Scan for the cell matching the given text and deliver its [X, Y] coordinate at center. 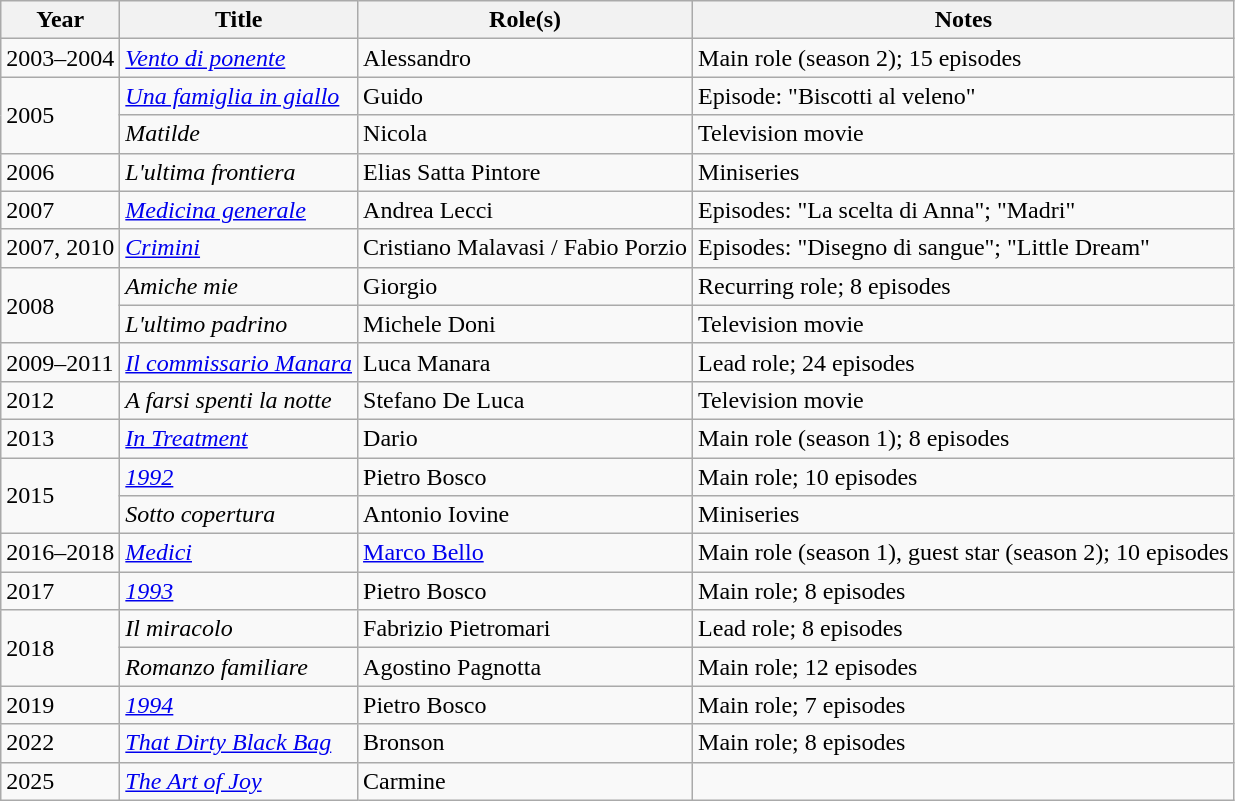
Agostino Pagnotta [526, 667]
Lead role; 8 episodes [964, 629]
Nicola [526, 134]
Role(s) [526, 20]
Fabrizio Pietromari [526, 629]
Year [60, 20]
2018 [60, 648]
2017 [60, 591]
2006 [60, 172]
Bronson [526, 743]
In Treatment [239, 438]
Sotto copertura [239, 515]
Giorgio [526, 286]
Marco Bello [526, 553]
1993 [239, 591]
A farsi spenti la notte [239, 400]
Recurring role; 8 episodes [964, 286]
Main role; 7 episodes [964, 705]
Elias Satta Pintore [526, 172]
Antonio Iovine [526, 515]
Michele Doni [526, 324]
Episodes: "La scelta di Anna"; "Madri" [964, 210]
Romanzo familiare [239, 667]
Matilde [239, 134]
2022 [60, 743]
Alessandro [526, 58]
2008 [60, 305]
Vento di ponente [239, 58]
Amiche mie [239, 286]
Main role (season 2); 15 episodes [964, 58]
Medici [239, 553]
Stefano De Luca [526, 400]
Main role; 12 episodes [964, 667]
Il commissario Manara [239, 362]
Una famiglia in giallo [239, 96]
Dario [526, 438]
2019 [60, 705]
Main role; 10 episodes [964, 477]
Andrea Lecci [526, 210]
Il miracolo [239, 629]
Cristiano Malavasi / Fabio Porzio [526, 248]
That Dirty Black Bag [239, 743]
Episodes: "Disegno di sangue"; "Little Dream" [964, 248]
2013 [60, 438]
L'ultimo padrino [239, 324]
2009–2011 [60, 362]
The Art of Joy [239, 781]
Main role (season 1), guest star (season 2); 10 episodes [964, 553]
2015 [60, 496]
Notes [964, 20]
Title [239, 20]
2007, 2010 [60, 248]
1992 [239, 477]
Carmine [526, 781]
Luca Manara [526, 362]
2012 [60, 400]
1994 [239, 705]
Episode: "Biscotti al veleno" [964, 96]
L'ultima frontiera [239, 172]
2016–2018 [60, 553]
Main role (season 1); 8 episodes [964, 438]
Medicina generale [239, 210]
Guido [526, 96]
2007 [60, 210]
Crimini [239, 248]
Lead role; 24 episodes [964, 362]
2005 [60, 115]
2003–2004 [60, 58]
2025 [60, 781]
